For the text-containing cell, return its midpoint in (X, Y) coordinate format. 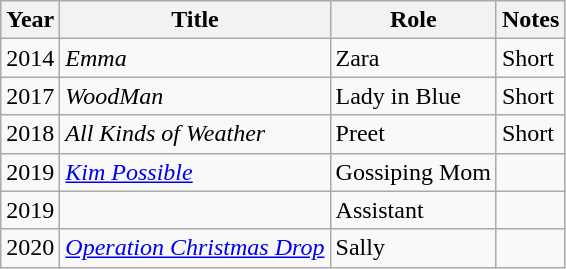
Preet (413, 134)
Kim Possible (195, 172)
2014 (30, 58)
Zara (413, 58)
Gossiping Mom (413, 172)
WoodMan (195, 96)
Sally (413, 248)
Emma (195, 58)
Year (30, 20)
Role (413, 20)
2020 (30, 248)
Title (195, 20)
Assistant (413, 210)
All Kinds of Weather (195, 134)
2017 (30, 96)
Lady in Blue (413, 96)
Operation Christmas Drop (195, 248)
2018 (30, 134)
Notes (530, 20)
